From the cell containing the given text, extract its center point as [x, y] coordinate. 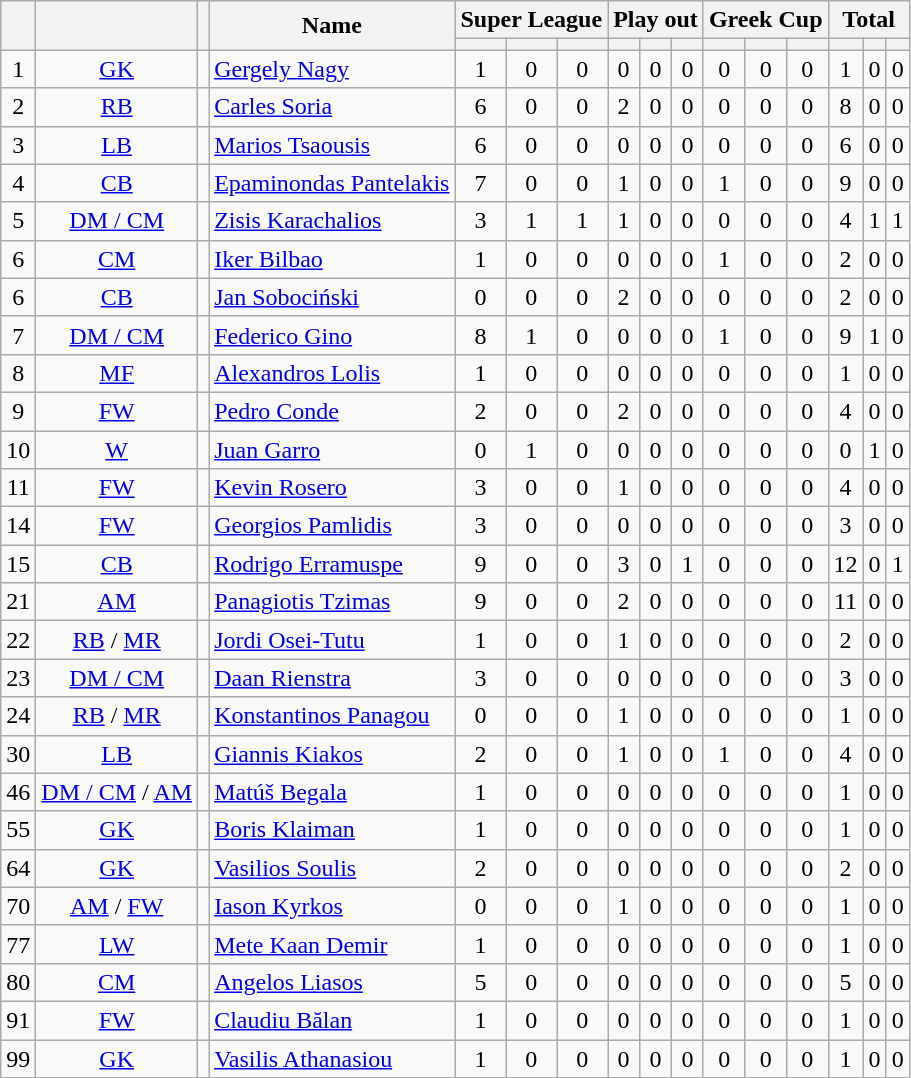
Epaminondas Pantelakis [332, 183]
Vasilios Soulis [332, 868]
Federico Gino [332, 335]
23 [18, 678]
Boris Klaiman [332, 830]
DM / CM / AM [117, 792]
Juan Garro [332, 449]
99 [18, 1059]
30 [18, 754]
Georgios Pamlidis [332, 526]
70 [18, 906]
Play out [656, 20]
55 [18, 830]
46 [18, 792]
22 [18, 640]
MF [117, 373]
15 [18, 564]
21 [18, 602]
Konstantinos Panagou [332, 716]
24 [18, 716]
Panagiotis Tzimas [332, 602]
AM / FW [117, 906]
LW [117, 944]
Greek Cup [766, 20]
Vasilis Athanasiou [332, 1059]
Total [868, 20]
W [117, 449]
Jan Sobociński [332, 297]
14 [18, 526]
Carles Soria [332, 107]
Name [332, 26]
Alexandros Lolis [332, 373]
Gergely Nagy [332, 69]
Pedro Conde [332, 411]
Iker Bilbao [332, 259]
Angelos Liasos [332, 982]
Super League [532, 20]
Giannis Kiakos [332, 754]
Iason Kyrkos [332, 906]
Rodrigo Erramuspe [332, 564]
Kevin Rosero [332, 488]
Marios Tsaousis [332, 145]
Zisis Karachalios [332, 221]
Claudiu Bălan [332, 1020]
12 [846, 564]
Jordi Osei-Tutu [332, 640]
AM [117, 602]
RB [117, 107]
Matúš Begala [332, 792]
Daan Rienstra [332, 678]
80 [18, 982]
91 [18, 1020]
Mete Kaan Demir [332, 944]
77 [18, 944]
64 [18, 868]
10 [18, 449]
